From the cell containing the given text, extract its center point as (x, y) coordinate. 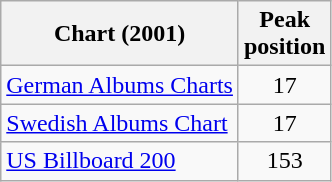
153 (284, 161)
Peakposition (284, 34)
US Billboard 200 (120, 161)
Swedish Albums Chart (120, 123)
Chart (2001) (120, 34)
German Albums Charts (120, 85)
